Capture the cell that displays the provided text and extract its [X, Y] central coordinate. 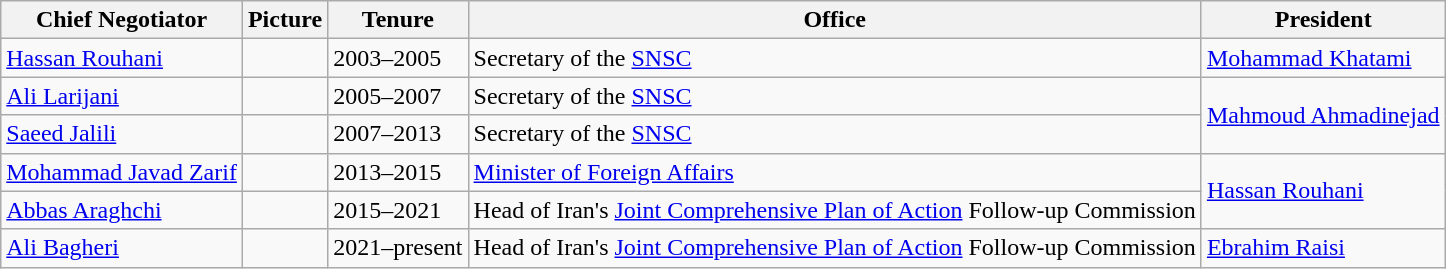
Ali Bagheri [122, 248]
Ali Larijani [122, 96]
Mohammad Khatami [1323, 58]
2007–2013 [398, 134]
Office [834, 20]
Chief Negotiator [122, 20]
Picture [284, 20]
Saeed Jalili [122, 134]
Abbas Araghchi [122, 210]
Tenure [398, 20]
2003–2005 [398, 58]
President [1323, 20]
2021–present [398, 248]
2005–2007 [398, 96]
2013–2015 [398, 172]
2015–2021 [398, 210]
Mahmoud Ahmadinejad [1323, 115]
Minister of Foreign Affairs [834, 172]
Ebrahim Raisi [1323, 248]
Mohammad Javad Zarif [122, 172]
